Search for the cell housing the specified text and yield its [X, Y] center coordinate. 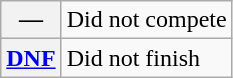
— [31, 20]
DNF [31, 58]
Did not compete [146, 20]
Did not finish [146, 58]
